Find where the given text appears and provide that cell's center as [X, Y] coordinate. 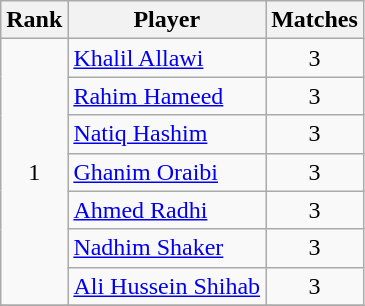
Rank [34, 20]
Player [167, 20]
1 [34, 172]
Rahim Hameed [167, 96]
Ahmed Radhi [167, 210]
Matches [315, 20]
Ghanim Oraibi [167, 172]
Natiq Hashim [167, 134]
Ali Hussein Shihab [167, 286]
Nadhim Shaker [167, 248]
Khalil Allawi [167, 58]
